Output the [x, y] coordinate of the center of the cell containing the given text.  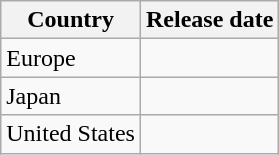
Country [71, 20]
Release date [209, 20]
United States [71, 134]
Europe [71, 58]
Japan [71, 96]
